Capture the cell that displays the provided text and extract its (x, y) central coordinate. 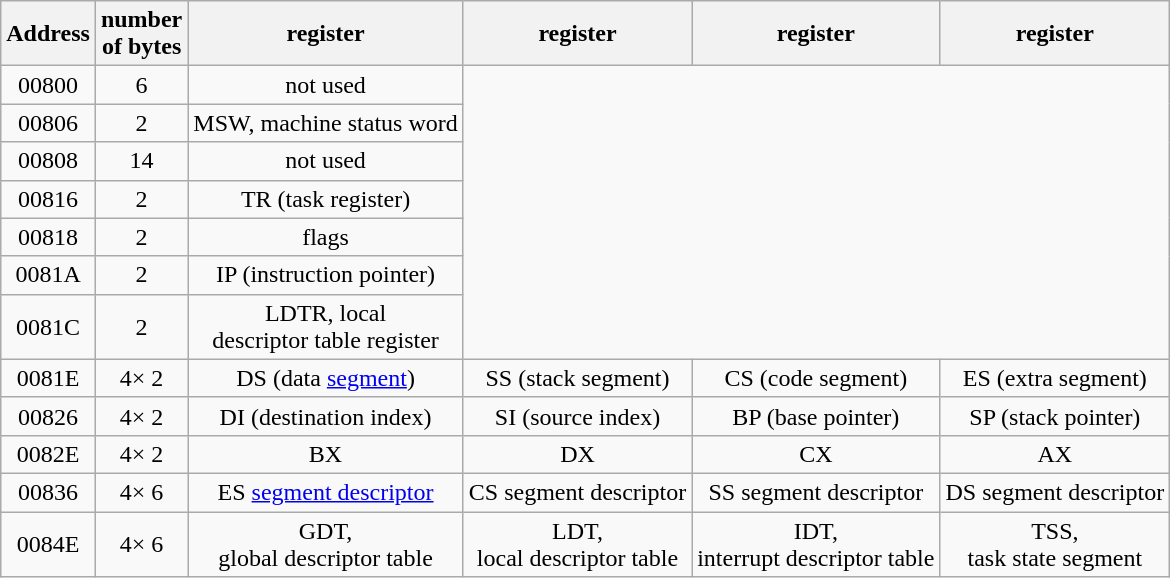
DS (data segment) (326, 378)
0081A (48, 275)
DS segment descriptor (1055, 492)
SP (stack pointer) (1055, 416)
CS segment descriptor (577, 492)
IDT,interrupt descriptor table (816, 544)
MSW, machine status word (326, 123)
BP (base pointer) (816, 416)
0081C (48, 326)
0084E (48, 544)
00800 (48, 85)
IP (instruction pointer) (326, 275)
DI (destination index) (326, 416)
numberof bytes (141, 34)
BX (326, 454)
14 (141, 161)
TR (task register) (326, 199)
00808 (48, 161)
LDT,local descriptor table (577, 544)
ES (extra segment) (1055, 378)
AX (1055, 454)
00826 (48, 416)
00818 (48, 237)
0081E (48, 378)
00806 (48, 123)
00816 (48, 199)
LDTR, localdescriptor table register (326, 326)
0082E (48, 454)
flags (326, 237)
GDT,global descriptor table (326, 544)
CS (code segment) (816, 378)
SI (source index) (577, 416)
6 (141, 85)
00836 (48, 492)
TSS,task state segment (1055, 544)
Address (48, 34)
SS (stack segment) (577, 378)
SS segment descriptor (816, 492)
ES segment descriptor (326, 492)
CX (816, 454)
DX (577, 454)
